Scan for the cell matching the given text and deliver its [x, y] coordinate at center. 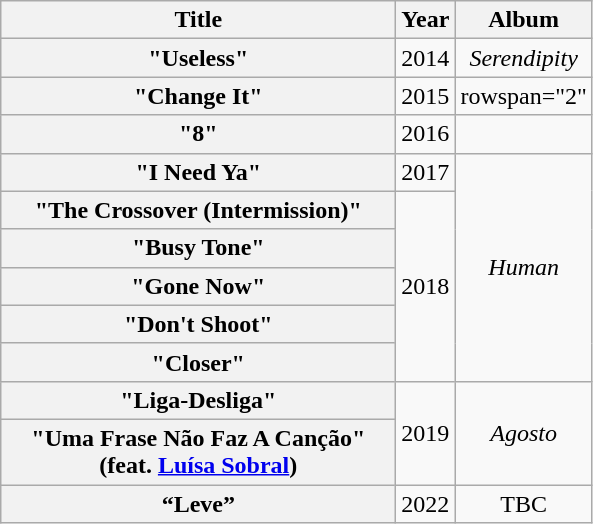
2017 [426, 172]
2019 [426, 432]
Agosto [524, 432]
"The Crossover (Intermission)" [198, 210]
"Useless" [198, 58]
Title [198, 20]
"Busy Tone" [198, 248]
rowspan="2" [524, 96]
Year [426, 20]
"I Need Ya" [198, 172]
"Change It" [198, 96]
2022 [426, 503]
TBC [524, 503]
2018 [426, 286]
2015 [426, 96]
2016 [426, 134]
"Closer" [198, 362]
“Leve” [198, 503]
"Liga-Desliga" [198, 400]
"Gone Now" [198, 286]
Serendipity [524, 58]
Album [524, 20]
"8" [198, 134]
2014 [426, 58]
"Uma Frase Não Faz A Canção"(feat. Luísa Sobral) [198, 452]
Human [524, 267]
"Don't Shoot" [198, 324]
